From the cell containing the given text, extract its center point as (x, y) coordinate. 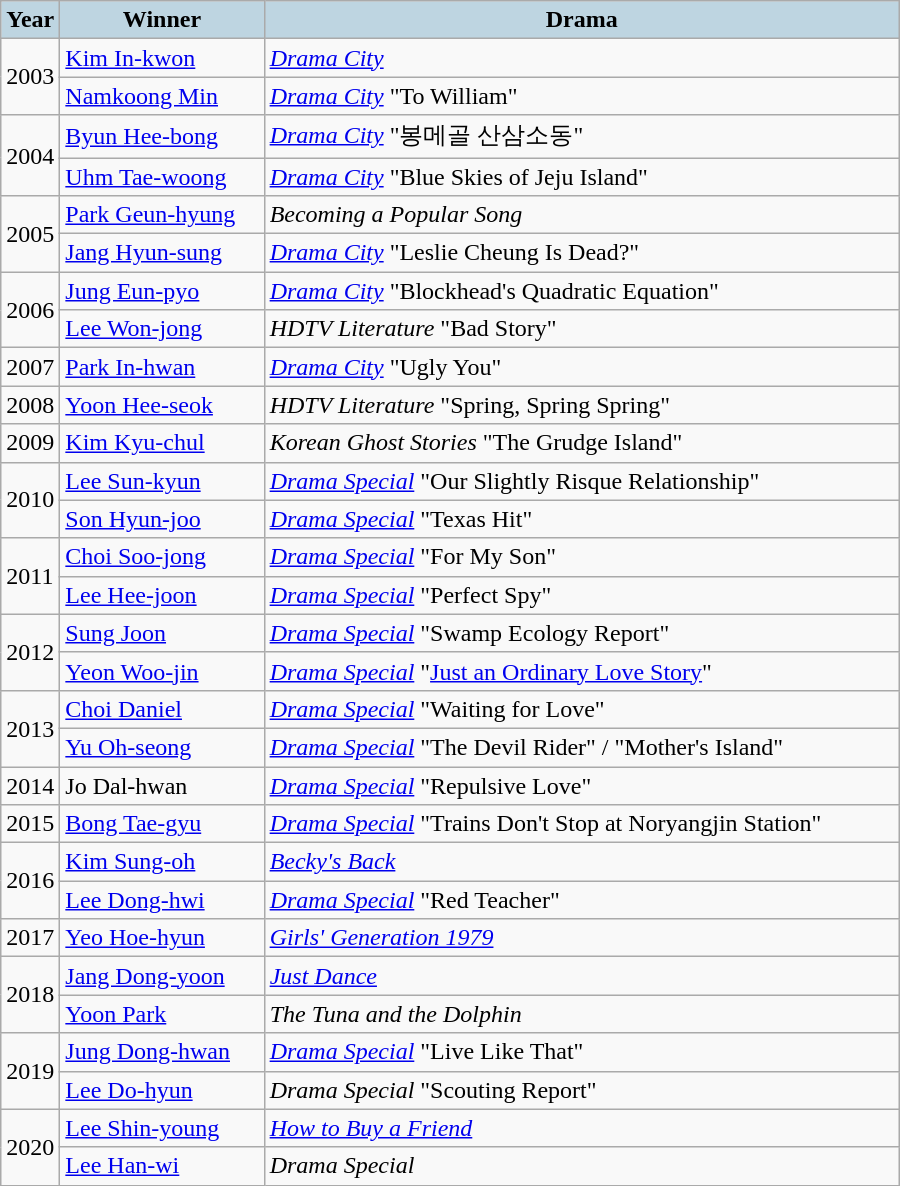
Lee Shin-young (162, 1128)
Drama City (582, 58)
Lee Hee-joon (162, 595)
Drama Special "Repulsive Love" (582, 785)
2020 (30, 1147)
Yeon Woo-jin (162, 671)
Drama Special "Just an Ordinary Love Story" (582, 671)
The Tuna and the Dolphin (582, 1014)
Kim Kyu-chul (162, 443)
Park Geun-hyung (162, 215)
Yeo Hoe-hyun (162, 938)
Drama Special "Live Like That" (582, 1052)
Drama Special "For My Son" (582, 557)
Just Dance (582, 976)
Jang Hyun-sung (162, 253)
Drama City "Leslie Cheung Is Dead?" (582, 253)
2015 (30, 824)
Byun Hee-bong (162, 136)
Drama Special "The Devil Rider" / "Mother's Island" (582, 747)
How to Buy a Friend (582, 1128)
Bong Tae-gyu (162, 824)
Drama Special "Swamp Ecology Report" (582, 633)
Winner (162, 20)
Drama City "Ugly You" (582, 367)
Jung Eun-pyo (162, 291)
Girls' Generation 1979 (582, 938)
Yoon Hee-seok (162, 405)
Lee Dong-hwi (162, 900)
Yoon Park (162, 1014)
Drama Special (582, 1166)
2008 (30, 405)
Jang Dong-yoon (162, 976)
Lee Sun-kyun (162, 481)
Drama City "To William" (582, 96)
Lee Han-wi (162, 1166)
Drama Special "Waiting for Love" (582, 709)
HDTV Literature "Spring, Spring Spring" (582, 405)
Lee Won-jong (162, 329)
Lee Do-hyun (162, 1090)
2010 (30, 500)
Drama City "봉메골 산삼소동" (582, 136)
Drama Special "Scouting Report" (582, 1090)
Becky's Back (582, 862)
Yu Oh-seong (162, 747)
2007 (30, 367)
Kim Sung-oh (162, 862)
Drama Special "Red Teacher" (582, 900)
Sung Joon (162, 633)
2019 (30, 1071)
Jung Dong-hwan (162, 1052)
Park In-hwan (162, 367)
2016 (30, 881)
2012 (30, 652)
Kim In-kwon (162, 58)
2011 (30, 576)
Choi Soo-jong (162, 557)
2003 (30, 77)
2009 (30, 443)
2013 (30, 728)
Korean Ghost Stories "The Grudge Island" (582, 443)
HDTV Literature "Bad Story" (582, 329)
Drama City "Blockhead's Quadratic Equation" (582, 291)
Drama City "Blue Skies of Jeju Island" (582, 177)
Son Hyun-joo (162, 519)
Drama Special "Trains Don't Stop at Noryangjin Station" (582, 824)
Drama Special "Perfect Spy" (582, 595)
Becoming a Popular Song (582, 215)
Drama Special "Texas Hit" (582, 519)
2018 (30, 995)
Drama Special "Our Slightly Risque Relationship" (582, 481)
2017 (30, 938)
2014 (30, 785)
Drama (582, 20)
Uhm Tae-woong (162, 177)
Jo Dal-hwan (162, 785)
2005 (30, 234)
Year (30, 20)
Choi Daniel (162, 709)
Namkoong Min (162, 96)
2004 (30, 156)
2006 (30, 310)
